Extract the [X, Y] coordinate from the center of the cell holding the provided text.  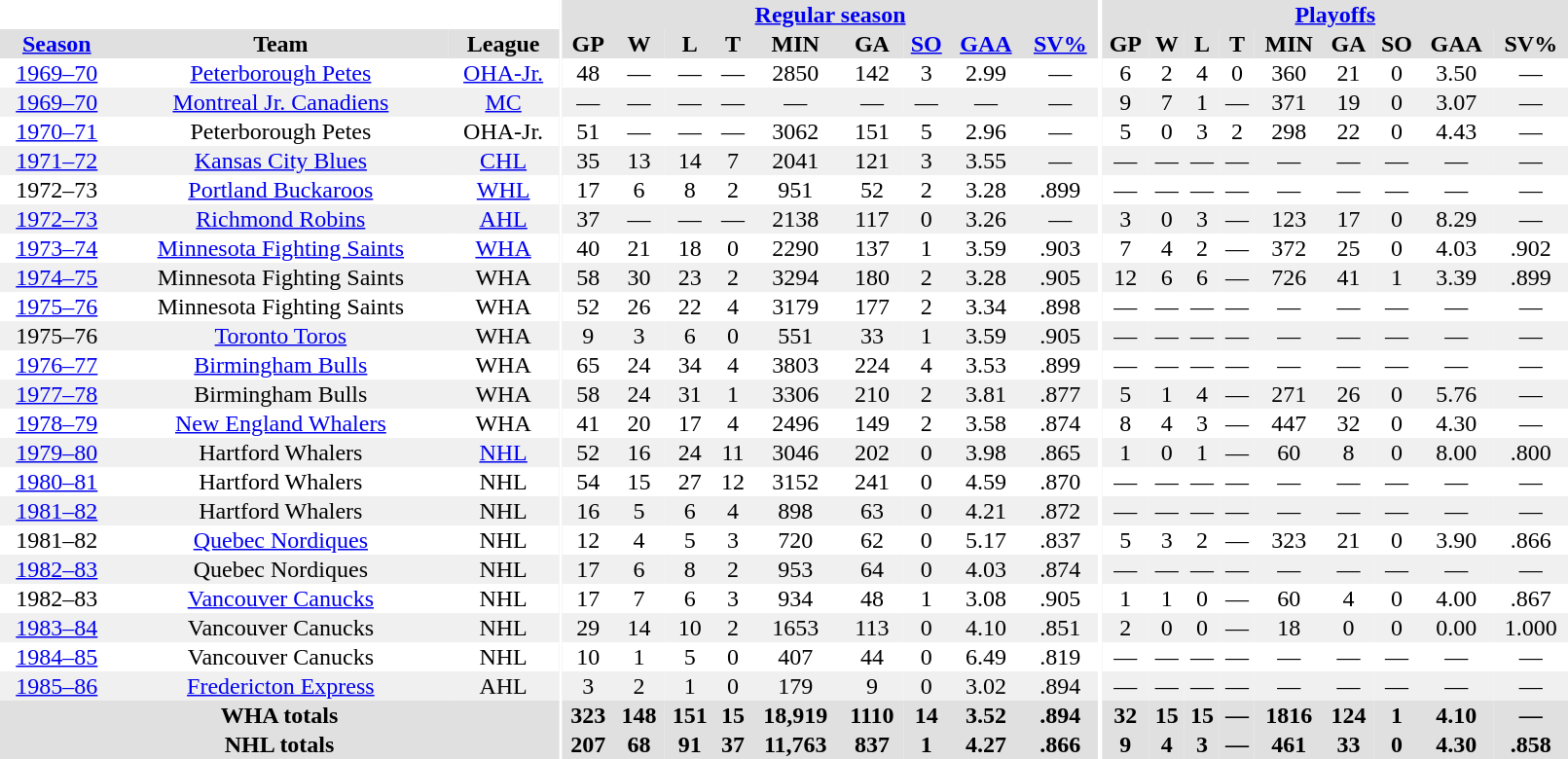
.898 [1061, 307]
3.81 [985, 394]
3294 [795, 277]
371 [1289, 102]
372 [1289, 248]
953 [795, 569]
NHL totals [279, 744]
.872 [1061, 511]
2850 [795, 73]
11,763 [795, 744]
27 [690, 482]
5.76 [1456, 394]
3.90 [1456, 540]
4.43 [1456, 131]
35 [588, 161]
Richmond Robins [281, 219]
1976–77 [56, 365]
137 [872, 248]
23 [690, 277]
65 [588, 365]
720 [795, 540]
11 [733, 452]
951 [795, 190]
3.08 [985, 598]
3.02 [985, 686]
Team [281, 44]
121 [872, 161]
3.55 [985, 161]
1110 [872, 715]
18,919 [795, 715]
3062 [795, 131]
113 [872, 628]
148 [638, 715]
.870 [1061, 482]
726 [1289, 277]
Kansas City Blues [281, 161]
180 [872, 277]
1977–78 [56, 394]
4.21 [985, 511]
360 [1289, 73]
31 [690, 394]
142 [872, 73]
WHL [503, 190]
207 [588, 744]
2290 [795, 248]
.819 [1061, 657]
54 [588, 482]
8.29 [1456, 219]
SV% [1061, 44]
3.34 [985, 307]
1978–79 [56, 423]
5.17 [985, 540]
League [503, 44]
224 [872, 365]
1974–75 [56, 277]
3803 [795, 365]
2138 [795, 219]
64 [872, 569]
3046 [795, 452]
3179 [795, 307]
179 [795, 686]
Fredericton Express [281, 686]
1985–86 [56, 686]
837 [872, 744]
63 [872, 511]
8.00 [1456, 452]
WHA totals [279, 715]
1980–81 [56, 482]
1970–71 [56, 131]
40 [588, 248]
117 [872, 219]
407 [795, 657]
62 [872, 540]
25 [1348, 248]
123 [1289, 219]
241 [872, 482]
MC [503, 102]
177 [872, 307]
3.50 [1456, 73]
2041 [795, 161]
34 [690, 365]
1816 [1289, 715]
3.26 [985, 219]
20 [638, 423]
202 [872, 452]
2.99 [985, 73]
898 [795, 511]
3.39 [1456, 277]
.851 [1061, 628]
19 [1348, 102]
4.00 [1456, 598]
1653 [795, 628]
.837 [1061, 540]
13 [638, 161]
447 [1289, 423]
30 [638, 277]
New England Whalers [281, 423]
3.53 [985, 365]
934 [795, 598]
298 [1289, 131]
6.49 [985, 657]
.865 [1061, 452]
.866 [1061, 744]
Regular season [830, 15]
3152 [795, 482]
210 [872, 394]
1973–74 [56, 248]
Season [56, 44]
51 [588, 131]
Portland Buckaroos [281, 190]
29 [588, 628]
149 [872, 423]
0.00 [1456, 628]
3.58 [985, 423]
551 [795, 336]
4.27 [985, 744]
91 [690, 744]
1984–85 [56, 657]
271 [1289, 394]
1979–80 [56, 452]
1971–72 [56, 161]
CHL [503, 161]
.877 [1061, 394]
124 [1348, 715]
Toronto Toros [281, 336]
3.52 [985, 715]
1983–84 [56, 628]
2496 [795, 423]
Montreal Jr. Canadiens [281, 102]
44 [872, 657]
68 [638, 744]
3306 [795, 394]
4.59 [985, 482]
.903 [1061, 248]
3.98 [985, 452]
2.96 [985, 131]
461 [1289, 744]
3.07 [1456, 102]
